Identify which cell holds the provided text, then report its [X, Y] central coordinate. 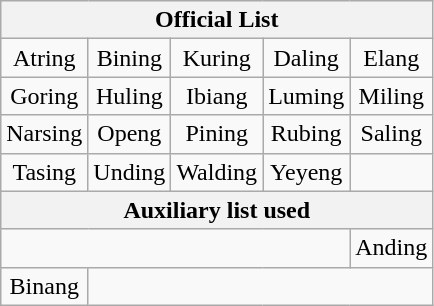
Saling [392, 134]
Walding [217, 172]
Yeyeng [306, 172]
Atring [44, 58]
Unding [130, 172]
Binang [44, 286]
Bining [130, 58]
Anding [392, 248]
Openg [130, 134]
Ibiang [217, 96]
Elang [392, 58]
Pining [217, 134]
Tasing [44, 172]
Daling [306, 58]
Kuring [217, 58]
Luming [306, 96]
Goring [44, 96]
Auxiliary list used [217, 210]
Huling [130, 96]
Rubing [306, 134]
Miling [392, 96]
Official List [217, 20]
Narsing [44, 134]
